Pinpoint the cell where the given text exists, returning its (X, Y) midpoint coordinate. 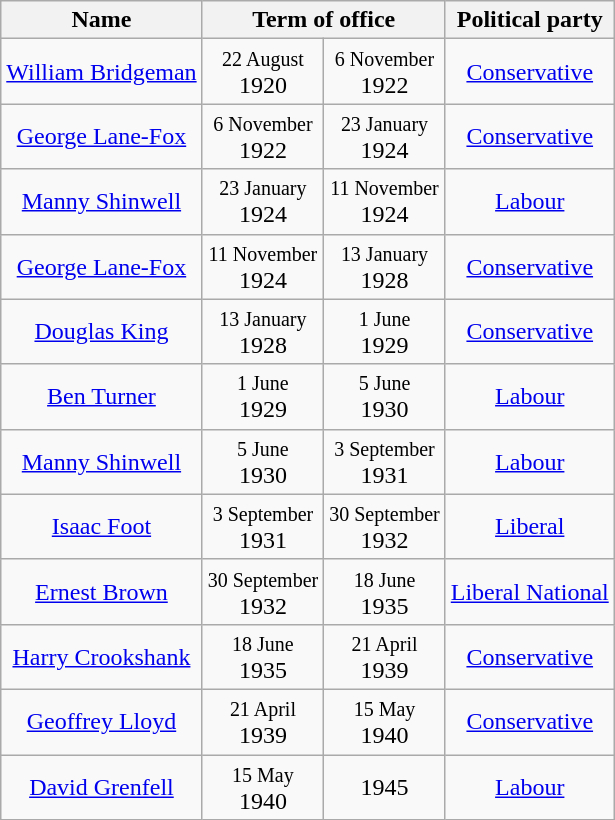
Liberal National (530, 592)
Term of office (324, 20)
Isaac Foot (102, 526)
Political party (530, 20)
David Grenfell (102, 786)
1945 (385, 786)
Name (102, 20)
Harry Crookshank (102, 656)
Liberal (530, 526)
Ernest Brown (102, 592)
Douglas King (102, 332)
Ben Turner (102, 396)
William Bridgeman (102, 72)
22 August1920 (263, 72)
Geoffrey Lloyd (102, 722)
